Extract the [x, y] coordinate from the center of the cell holding the provided text.  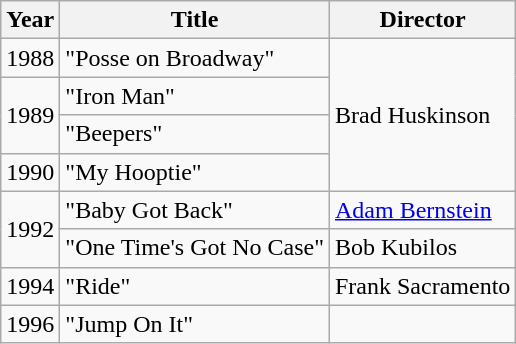
"Posse on Broadway" [195, 58]
"One Time's Got No Case" [195, 248]
Director [422, 20]
Frank Sacramento [422, 286]
Bob Kubilos [422, 248]
"Jump On It" [195, 324]
"Baby Got Back" [195, 210]
1988 [30, 58]
"My Hooptie" [195, 172]
1992 [30, 229]
Year [30, 20]
1996 [30, 324]
1990 [30, 172]
"Ride" [195, 286]
Title [195, 20]
1989 [30, 115]
Brad Huskinson [422, 115]
Adam Bernstein [422, 210]
"Iron Man" [195, 96]
1994 [30, 286]
"Beepers" [195, 134]
